Extract the [x, y] coordinate from the center of the cell holding the provided text.  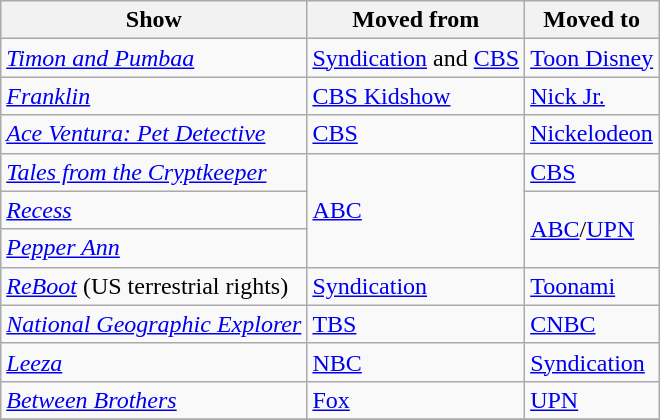
Toon Disney [592, 58]
Nick Jr. [592, 96]
Timon and Pumbaa [154, 58]
ReBoot (US terrestrial rights) [154, 286]
Franklin [154, 96]
Syndication and CBS [416, 58]
Tales from the Cryptkeeper [154, 172]
Nickelodeon [592, 134]
National Geographic Explorer [154, 324]
Toonami [592, 286]
Show [154, 20]
Fox [416, 400]
TBS [416, 324]
Moved from [416, 20]
CNBC [592, 324]
ABC [416, 210]
Leeza [154, 362]
Between Brothers [154, 400]
Pepper Ann [154, 248]
Recess [154, 210]
CBS Kidshow [416, 96]
ABC/UPN [592, 229]
Ace Ventura: Pet Detective [154, 134]
NBC [416, 362]
Moved to [592, 20]
UPN [592, 400]
